Locate the cell with the specified text and output its (X, Y) center coordinate. 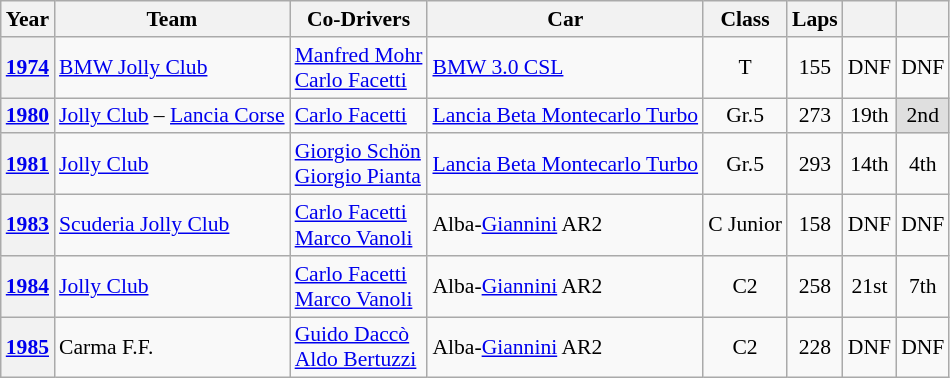
293 (815, 164)
14th (870, 164)
Class (745, 19)
Guido Daccò Aldo Bertuzzi (359, 348)
2nd (922, 116)
Manfred Mohr Carlo Facetti (359, 68)
Carlo Facetti (359, 116)
T (745, 68)
Car (565, 19)
Year (28, 19)
Carma F.F. (172, 348)
4th (922, 164)
Team (172, 19)
1985 (28, 348)
1983 (28, 226)
Co-Drivers (359, 19)
155 (815, 68)
21st (870, 286)
BMW Jolly Club (172, 68)
273 (815, 116)
258 (815, 286)
Giorgio Schön Giorgio Pianta (359, 164)
1980 (28, 116)
C Junior (745, 226)
BMW 3.0 CSL (565, 68)
158 (815, 226)
Jolly Club – Lancia Corse (172, 116)
1981 (28, 164)
1984 (28, 286)
228 (815, 348)
19th (870, 116)
7th (922, 286)
Laps (815, 19)
Scuderia Jolly Club (172, 226)
1974 (28, 68)
